Scan for the cell matching the given text and deliver its (X, Y) coordinate at center. 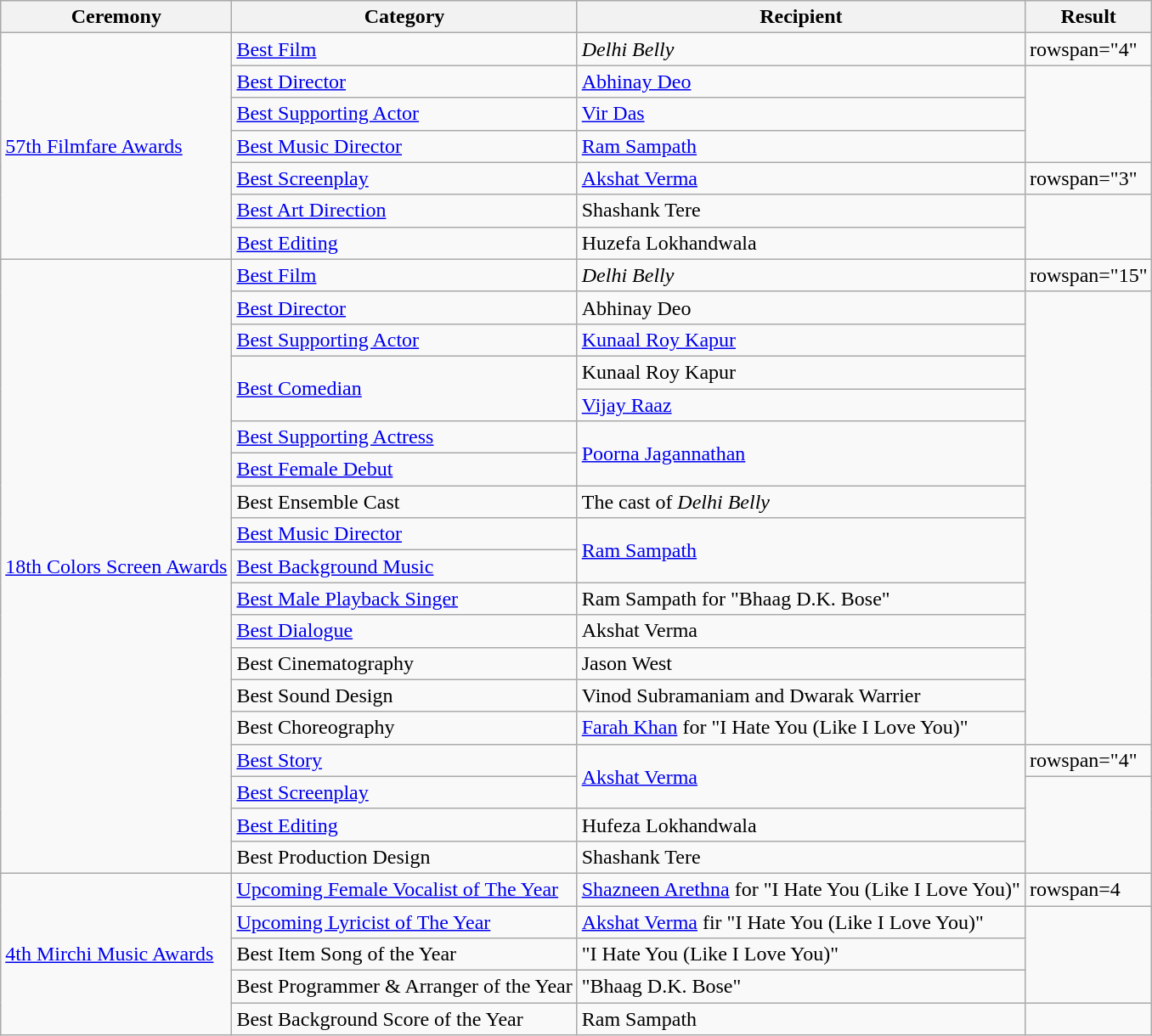
Vir Das (800, 114)
4th Mirchi Music Awards (116, 954)
Best Story (404, 760)
Huzefa Lokhandwala (800, 243)
rowspan="15" (1088, 275)
Best Sound Design (404, 695)
Best Programmer & Arranger of the Year (404, 987)
Poorna Jagannathan (800, 453)
rowspan="3" (1088, 178)
Best Comedian (404, 388)
rowspan=4 (1088, 889)
57th Filmfare Awards (116, 146)
Result (1088, 17)
"I Hate You (Like I Love You)" (800, 954)
Ceremony (116, 17)
Ram Sampath for "Bhaag D.K. Bose" (800, 599)
Best Choreography (404, 728)
Jason West (800, 663)
Vijay Raaz (800, 405)
Upcoming Female Vocalist of The Year (404, 889)
Best Dialogue (404, 631)
"Bhaag D.K. Bose" (800, 987)
Upcoming Lyricist of The Year (404, 921)
Category (404, 17)
Akshat Verma fir "I Hate You (Like I Love You)" (800, 921)
Best Background Score of the Year (404, 1019)
Best Background Music (404, 566)
Best Art Direction (404, 211)
18th Colors Screen Awards (116, 566)
Shazneen Arethna for "I Hate You (Like I Love You)" (800, 889)
Farah Khan for "I Hate You (Like I Love You)" (800, 728)
Best Ensemble Cast (404, 502)
Vinod Subramaniam and Dwarak Warrier (800, 695)
Best Supporting Actress (404, 437)
The cast of Delhi Belly (800, 502)
Recipient (800, 17)
Hufeza Lokhandwala (800, 825)
Best Item Song of the Year (404, 954)
Best Cinematography (404, 663)
Best Male Playback Singer (404, 599)
Best Female Debut (404, 470)
Best Production Design (404, 857)
